Capture the cell that displays the provided text and extract its [x, y] central coordinate. 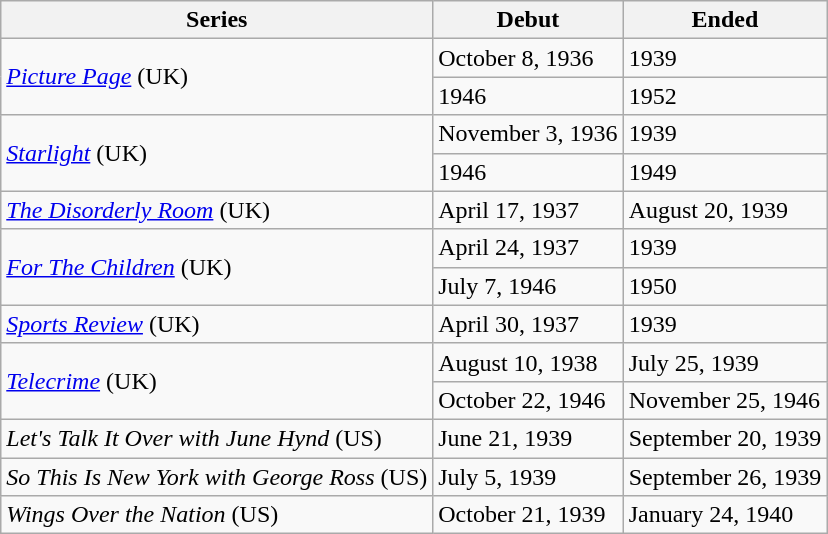
November 3, 1936 [528, 134]
Picture Page (UK) [217, 77]
1952 [725, 96]
Debut [528, 20]
For The Children (UK) [217, 267]
November 25, 1946 [725, 400]
September 20, 1939 [725, 438]
October 8, 1936 [528, 58]
January 24, 1940 [725, 515]
Sports Review (UK) [217, 324]
1949 [725, 172]
April 17, 1937 [528, 210]
The Disorderly Room (UK) [217, 210]
Ended [725, 20]
August 20, 1939 [725, 210]
July 5, 1939 [528, 477]
October 21, 1939 [528, 515]
So This Is New York with George Ross (US) [217, 477]
October 22, 1946 [528, 400]
Series [217, 20]
Wings Over the Nation (US) [217, 515]
Let's Talk It Over with June Hynd (US) [217, 438]
September 26, 1939 [725, 477]
April 30, 1937 [528, 324]
July 7, 1946 [528, 286]
Telecrime (UK) [217, 381]
April 24, 1937 [528, 248]
July 25, 1939 [725, 362]
June 21, 1939 [528, 438]
August 10, 1938 [528, 362]
1950 [725, 286]
Starlight (UK) [217, 153]
